Extract the (X, Y) coordinate from the center of the cell holding the provided text.  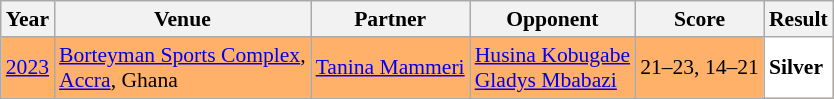
Venue (182, 19)
21–23, 14–21 (700, 68)
Partner (390, 19)
Silver (798, 68)
Tanina Mammeri (390, 68)
Opponent (552, 19)
2023 (28, 68)
Husina Kobugabe Gladys Mbabazi (552, 68)
Year (28, 19)
Borteyman Sports Complex,Accra, Ghana (182, 68)
Score (700, 19)
Result (798, 19)
